Output the [x, y] coordinate of the center of the cell containing the given text.  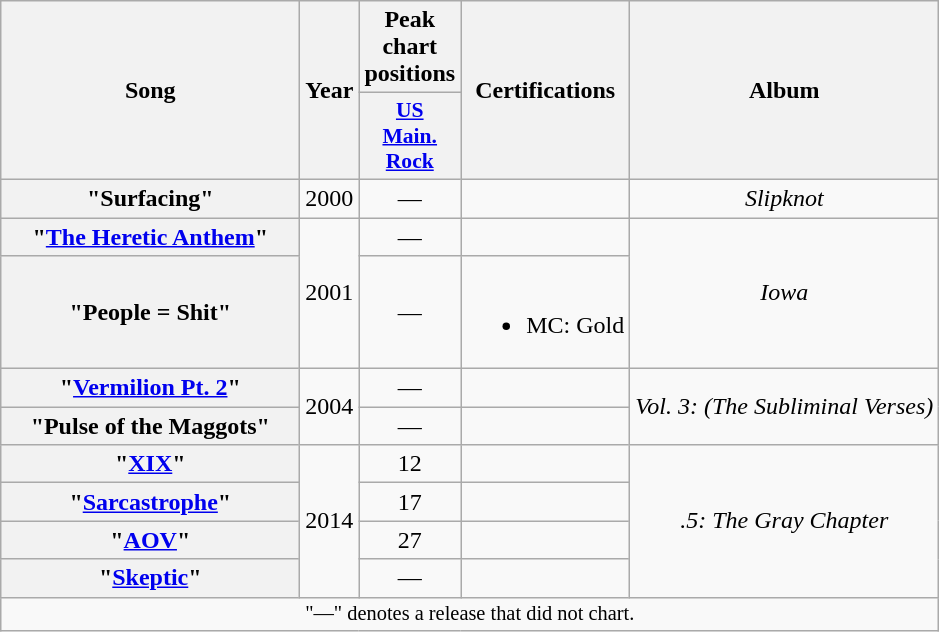
2001 [330, 294]
2000 [330, 198]
Year [330, 90]
2014 [330, 521]
Iowa [784, 294]
"Pulse of the Maggots" [150, 426]
Certifications [546, 90]
27 [410, 540]
Song [150, 90]
Album [784, 90]
"The Heretic Anthem" [150, 237]
12 [410, 464]
MC: Gold [546, 312]
"XIX" [150, 464]
"—" denotes a release that did not chart. [470, 614]
17 [410, 502]
"Skeptic" [150, 578]
Peak chart positions [410, 47]
USMain.Rock [410, 136]
"People = Shit" [150, 312]
2004 [330, 407]
"Vermilion Pt. 2" [150, 388]
"Sarcastrophe" [150, 502]
.5: The Gray Chapter [784, 521]
Slipknot [784, 198]
"AOV" [150, 540]
Vol. 3: (The Subliminal Verses) [784, 407]
"Surfacing" [150, 198]
